Extract the [x, y] coordinate from the center of the cell holding the provided text.  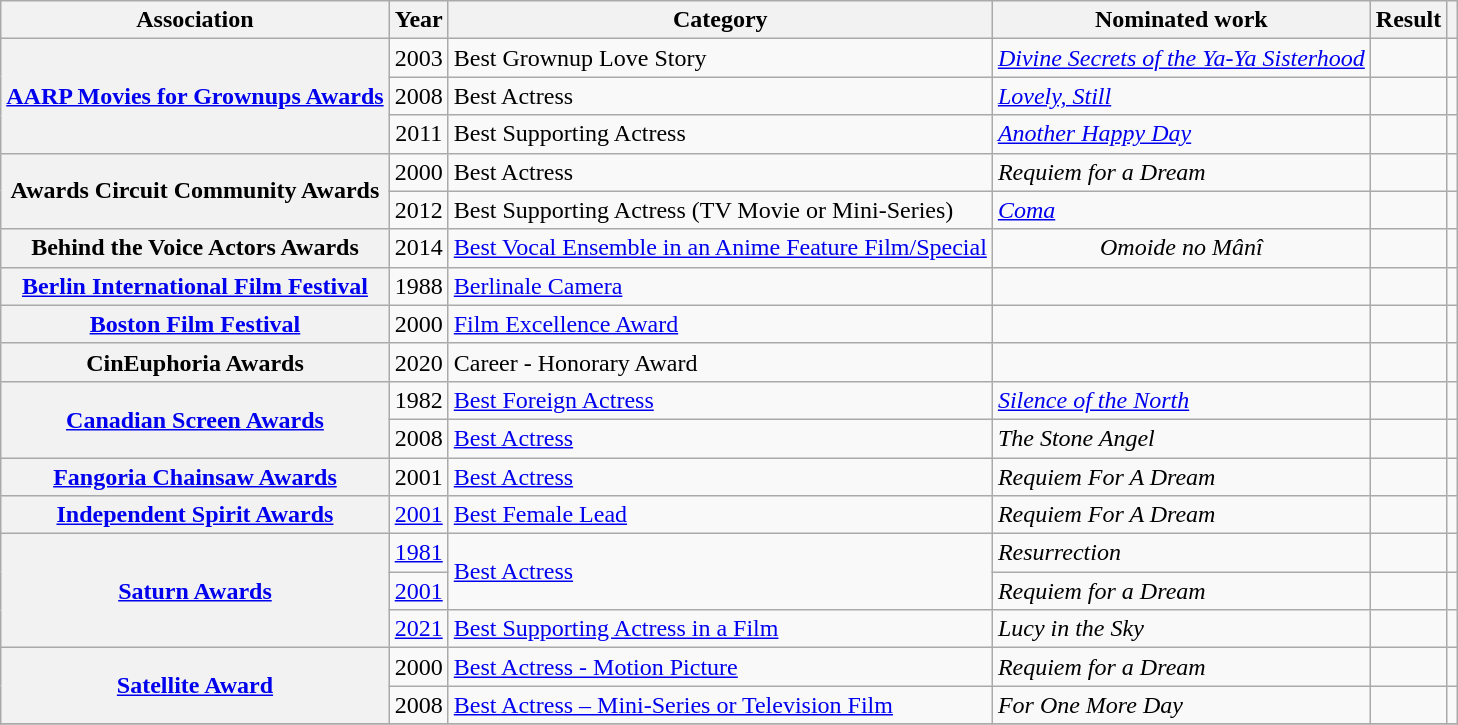
2014 [418, 248]
Best Female Lead [720, 515]
Best Actress - Motion Picture [720, 667]
Berlin International Film Festival [195, 286]
For One More Day [1181, 705]
CinEuphoria Awards [195, 362]
Independent Spirit Awards [195, 515]
Result [1408, 20]
Coma [1181, 210]
Resurrection [1181, 553]
Divine Secrets of the Ya-Ya Sisterhood [1181, 58]
Boston Film Festival [195, 324]
Behind the Voice Actors Awards [195, 248]
2021 [418, 629]
Satellite Award [195, 686]
Lucy in the Sky [1181, 629]
Year [418, 20]
2011 [418, 134]
The Stone Angel [1181, 438]
1988 [418, 286]
Best Supporting Actress [720, 134]
Career - Honorary Award [720, 362]
Berlinale Camera [720, 286]
Lovely, Still [1181, 96]
1981 [418, 553]
Best Grownup Love Story [720, 58]
Best Supporting Actress in a Film [720, 629]
Silence of the North [1181, 400]
Best Vocal Ensemble in an Anime Feature Film/Special [720, 248]
2012 [418, 210]
Association [195, 20]
1982 [418, 400]
Film Excellence Award [720, 324]
2020 [418, 362]
Nominated work [1181, 20]
2003 [418, 58]
Saturn Awards [195, 591]
Omoide no Mânî [1181, 248]
Best Foreign Actress [720, 400]
Best Actress – Mini-Series or Television Film [720, 705]
Category [720, 20]
Awards Circuit Community Awards [195, 191]
AARP Movies for Grownups Awards [195, 96]
Another Happy Day [1181, 134]
Fangoria Chainsaw Awards [195, 477]
Canadian Screen Awards [195, 419]
Best Supporting Actress (TV Movie or Mini-Series) [720, 210]
